Extract the (x, y) coordinate from the center of the cell holding the provided text.  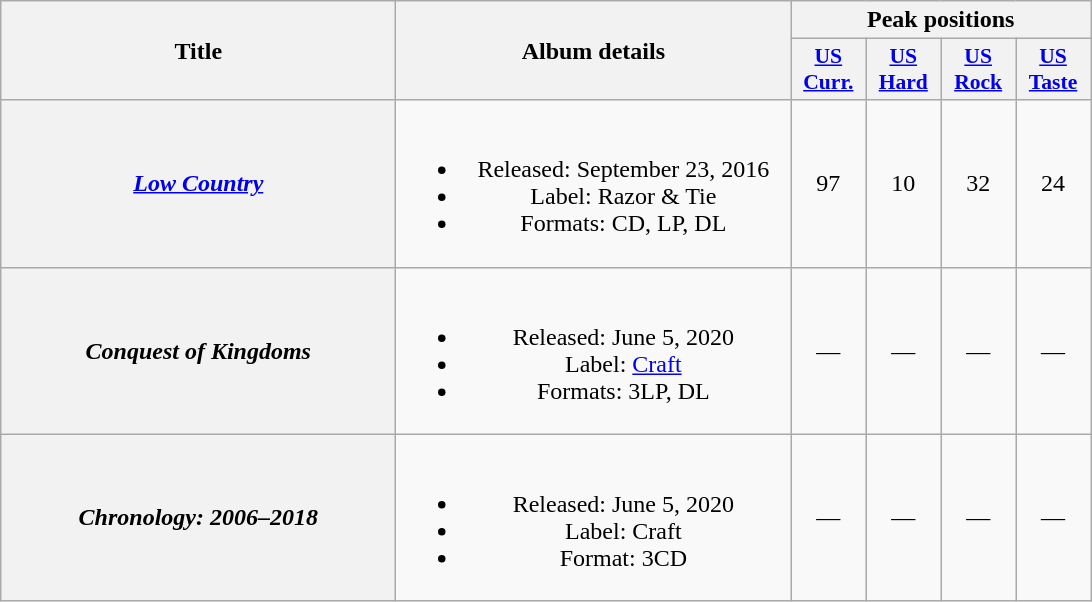
97 (828, 184)
32 (978, 184)
USTaste (1054, 70)
Released: June 5, 2020Label: CraftFormat: 3CD (594, 518)
Title (198, 50)
Album details (594, 50)
USCurr. (828, 70)
USHard (904, 70)
10 (904, 184)
Conquest of Kingdoms (198, 350)
Released: June 5, 2020Label: CraftFormats: 3LP, DL (594, 350)
24 (1054, 184)
Peak positions (941, 20)
USRock (978, 70)
Chronology: 2006–2018 (198, 518)
Released: September 23, 2016Label: Razor & TieFormats: CD, LP, DL (594, 184)
Low Country (198, 184)
